Pinpoint the cell where the given text exists, returning its (X, Y) midpoint coordinate. 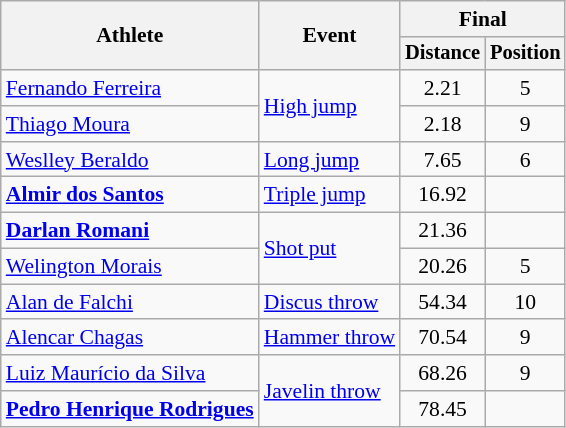
Alencar Chagas (130, 338)
16.92 (442, 195)
78.45 (442, 409)
54.34 (442, 302)
Athlete (130, 36)
Shot put (330, 248)
10 (525, 302)
Long jump (330, 160)
Welington Morais (130, 267)
Discus throw (330, 302)
68.26 (442, 373)
Event (330, 36)
Weslley Beraldo (130, 160)
Javelin throw (330, 390)
Darlan Romani (130, 231)
Alan de Falchi (130, 302)
Distance (442, 54)
21.36 (442, 231)
2.21 (442, 88)
Position (525, 54)
Triple jump (330, 195)
Pedro Henrique Rodrigues (130, 409)
6 (525, 160)
Luiz Maurício da Silva (130, 373)
20.26 (442, 267)
Thiago Moura (130, 124)
High jump (330, 106)
Almir dos Santos (130, 195)
70.54 (442, 338)
Hammer throw (330, 338)
2.18 (442, 124)
Fernando Ferreira (130, 88)
Final (482, 19)
7.65 (442, 160)
